Detect which cell encompasses the target text, then output its (X, Y) center coordinate. 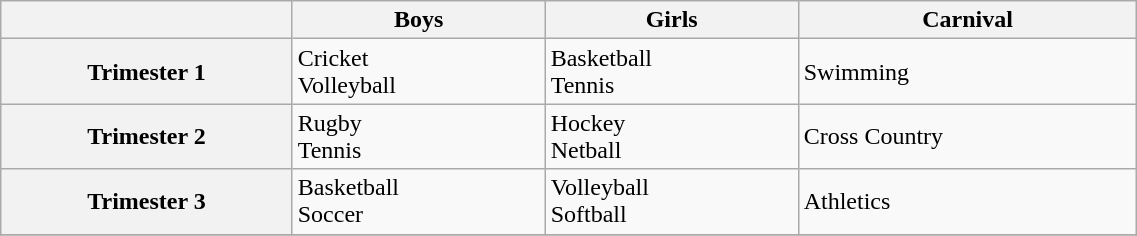
Trimester 2 (146, 136)
HockeyNetball (672, 136)
Trimester 1 (146, 72)
Girls (672, 20)
RugbyTennis (418, 136)
Boys (418, 20)
Swimming (968, 72)
Trimester 3 (146, 202)
VolleyballSoftball (672, 202)
CricketVolleyball (418, 72)
Cross Country (968, 136)
BasketballSoccer (418, 202)
Carnival (968, 20)
Athletics (968, 202)
BasketballTennis (672, 72)
